Extract the [X, Y] coordinate from the center of the cell holding the provided text.  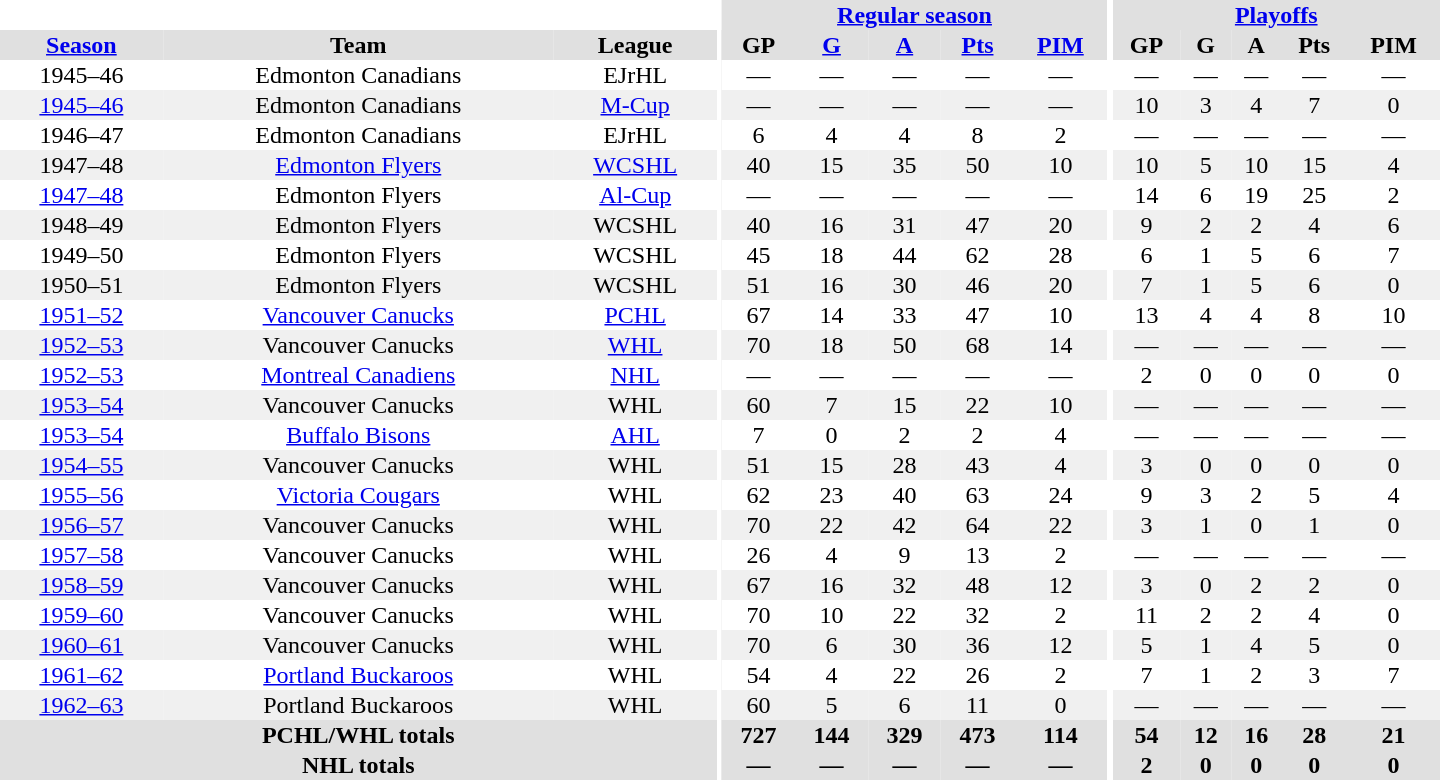
23 [832, 495]
473 [978, 735]
AHL [636, 435]
Victoria Cougars [358, 495]
1956–57 [82, 525]
727 [758, 735]
68 [978, 345]
Team [358, 45]
League [636, 45]
1960–61 [82, 645]
33 [904, 315]
Regular season [914, 15]
1957–58 [82, 555]
1959–60 [82, 615]
329 [904, 735]
1954–55 [82, 465]
24 [1060, 495]
19 [1256, 195]
36 [978, 645]
PCHL/WHL totals [358, 735]
63 [978, 495]
1958–59 [82, 585]
M-Cup [636, 105]
21 [1394, 735]
48 [978, 585]
114 [1060, 735]
Season [82, 45]
144 [832, 735]
31 [904, 225]
44 [904, 255]
Al-Cup [636, 195]
43 [978, 465]
1949–50 [82, 255]
PCHL [636, 315]
1951–52 [82, 315]
35 [904, 165]
1961–62 [82, 675]
NHL totals [358, 765]
1946–47 [82, 135]
NHL [636, 375]
1950–51 [82, 285]
1955–56 [82, 495]
1962–63 [82, 705]
42 [904, 525]
Montreal Canadiens [358, 375]
Buffalo Bisons [358, 435]
1948–49 [82, 225]
46 [978, 285]
64 [978, 525]
25 [1314, 195]
45 [758, 255]
Playoffs [1276, 15]
